For the text-containing cell, return its midpoint in (x, y) coordinate format. 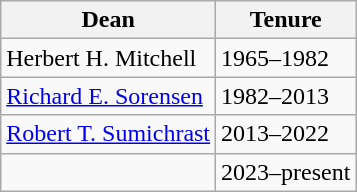
Robert T. Sumichrast (108, 134)
2023–present (286, 172)
Richard E. Sorensen (108, 96)
Herbert H. Mitchell (108, 58)
1982–2013 (286, 96)
1965–1982 (286, 58)
2013–2022 (286, 134)
Dean (108, 20)
Tenure (286, 20)
